Scan for the cell matching the given text and deliver its [x, y] coordinate at center. 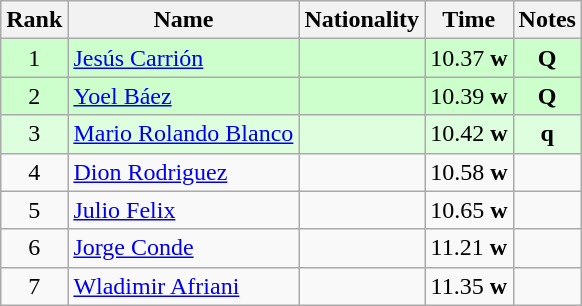
Rank [34, 20]
Mario Rolando Blanco [184, 134]
10.42 w [469, 134]
11.21 w [469, 248]
10.39 w [469, 96]
1 [34, 58]
11.35 w [469, 286]
Name [184, 20]
Time [469, 20]
4 [34, 172]
Jorge Conde [184, 248]
2 [34, 96]
7 [34, 286]
10.37 w [469, 58]
Notes [547, 20]
Jesús Carrión [184, 58]
6 [34, 248]
q [547, 134]
10.58 w [469, 172]
Wladimir Afriani [184, 286]
3 [34, 134]
Nationality [362, 20]
10.65 w [469, 210]
Dion Rodriguez [184, 172]
5 [34, 210]
Julio Felix [184, 210]
Yoel Báez [184, 96]
